Detect which cell encompasses the target text, then output its [x, y] center coordinate. 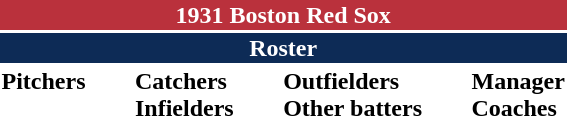
Roster [283, 48]
1931 Boston Red Sox [283, 15]
